Return the (X, Y) coordinate for the center point of the cell that contains the specified text.  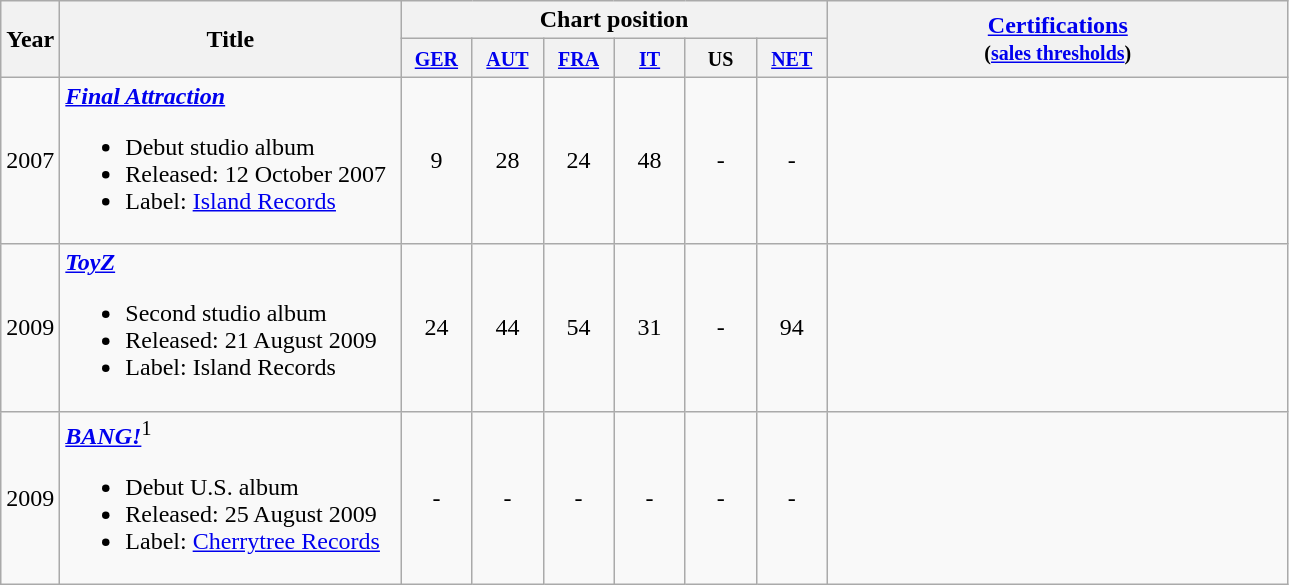
Final AttractionDebut studio albumReleased: 12 October 2007Label: Island Records (230, 160)
48 (650, 160)
ToyZSecond studio albumReleased: 21 August 2009Label: Island Records (230, 328)
44 (508, 328)
US (720, 58)
31 (650, 328)
28 (508, 160)
54 (578, 328)
Chart position (614, 20)
2007 (30, 160)
Certifications(sales thresholds) (1058, 39)
9 (436, 160)
Title (230, 39)
94 (792, 328)
IT (650, 58)
AUT (508, 58)
Year (30, 39)
FRA (578, 58)
NET (792, 58)
GER (436, 58)
BANG!1Debut U.S. albumReleased: 25 August 2009Label: Cherrytree Records (230, 498)
